Find where the given text appears and provide that cell's center as (X, Y) coordinate. 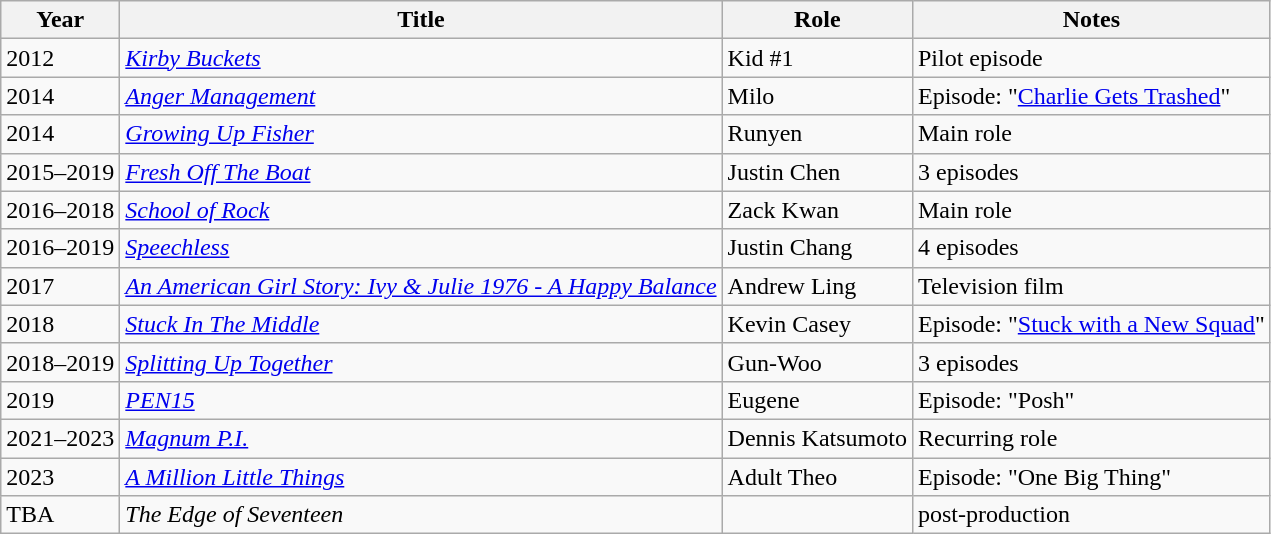
Gun-Woo (817, 362)
Kid #1 (817, 58)
Television film (1091, 286)
Andrew Ling (817, 286)
An American Girl Story: Ivy & Julie 1976 - A Happy Balance (421, 286)
Fresh Off The Boat (421, 172)
Anger Management (421, 96)
Role (817, 20)
A Million Little Things (421, 477)
Stuck In The Middle (421, 324)
post-production (1091, 515)
The Edge of Seventeen (421, 515)
Kirby Buckets (421, 58)
4 episodes (1091, 248)
Year (60, 20)
Magnum P.I. (421, 438)
TBA (60, 515)
Dennis Katsumoto (817, 438)
Episode: "Posh" (1091, 400)
Kevin Casey (817, 324)
Milo (817, 96)
Splitting Up Together (421, 362)
2015–2019 (60, 172)
Zack Kwan (817, 210)
Pilot episode (1091, 58)
Episode: "Charlie Gets Trashed" (1091, 96)
2023 (60, 477)
2012 (60, 58)
Title (421, 20)
2017 (60, 286)
Justin Chang (817, 248)
Justin Chen (817, 172)
Runyen (817, 134)
2016–2019 (60, 248)
2019 (60, 400)
2021–2023 (60, 438)
Adult Theo (817, 477)
Notes (1091, 20)
2016–2018 (60, 210)
Recurring role (1091, 438)
Speechless (421, 248)
Eugene (817, 400)
2018–2019 (60, 362)
Growing Up Fisher (421, 134)
2018 (60, 324)
School of Rock (421, 210)
Episode: "One Big Thing" (1091, 477)
Episode: "Stuck with a New Squad" (1091, 324)
PEN15 (421, 400)
